Return [x, y] of the center of cell containing provided text 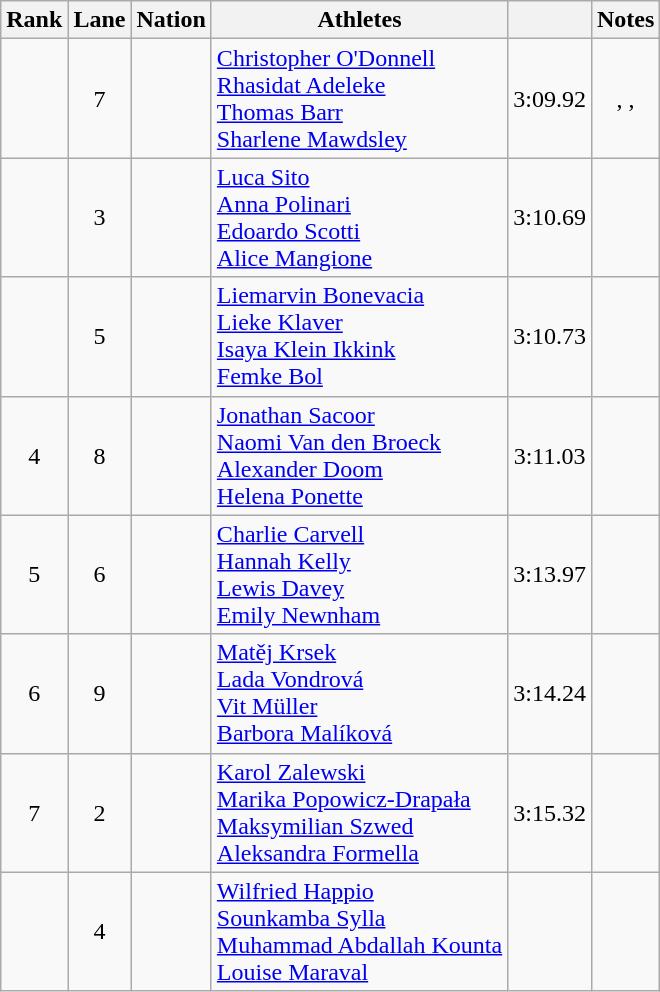
3:10.73 [550, 336]
Karol ZalewskiMarika Popowicz-DrapałaMaksymilian SzwedAleksandra Formella [359, 812]
Notes [625, 20]
Rank [34, 20]
2 [100, 812]
8 [100, 456]
3 [100, 218]
3:09.92 [550, 98]
Charlie CarvellHannah Kelly Lewis Davey Emily Newnham [359, 574]
Jonathan SacoorNaomi Van den BroeckAlexander DoomHelena Ponette [359, 456]
3:10.69 [550, 218]
Athletes [359, 20]
3:11.03 [550, 456]
Luca SitoAnna PolinariEdoardo ScottiAlice Mangione [359, 218]
3:14.24 [550, 694]
Liemarvin BonevaciaLieke KlaverIsaya Klein IkkinkFemke Bol [359, 336]
, , [625, 98]
Wilfried HappioSounkamba SyllaMuhammad Abdallah KountaLouise Maraval [359, 932]
Lane [100, 20]
Christopher O'DonnellRhasidat AdelekeThomas BarrSharlene Mawdsley [359, 98]
Matěj KrsekLada VondrováVit MüllerBarbora Malíková [359, 694]
3:15.32 [550, 812]
Nation [171, 20]
3:13.97 [550, 574]
9 [100, 694]
